Scan for the cell matching the given text and deliver its [x, y] coordinate at center. 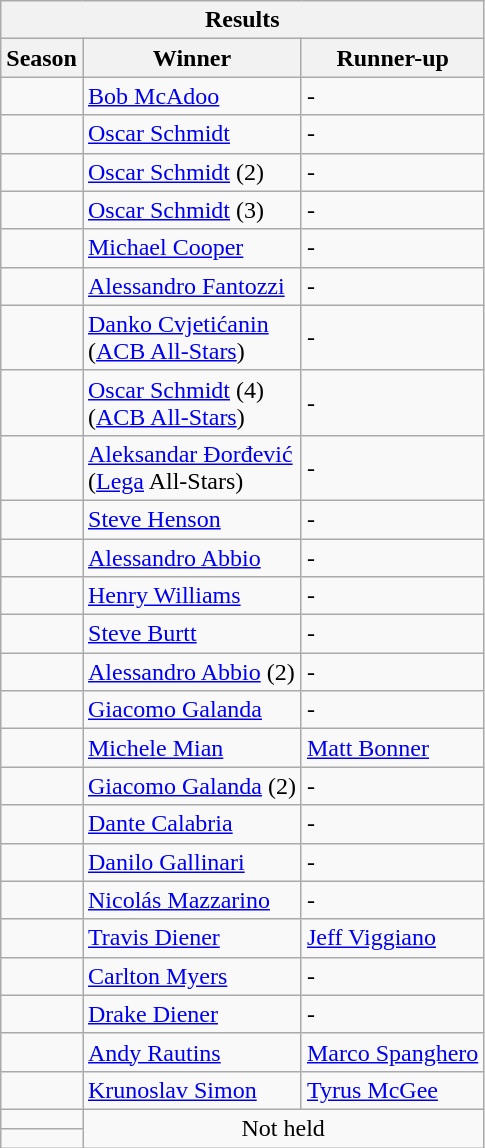
Carlton Myers [192, 976]
Nicolás Mazzarino [192, 900]
Alessandro Abbio (2) [192, 672]
Danilo Gallinari [192, 862]
Alessandro Fantozzi [192, 286]
Aleksandar Đorđević (Lega All-Stars) [192, 468]
Giacomo Galanda (2) [192, 786]
Travis Diener [192, 938]
Winner [192, 58]
Runner-up [392, 58]
Jeff Viggiano [392, 938]
Tyrus McGee [392, 1090]
Steve Henson [192, 519]
Marco Spanghero [392, 1052]
Season [42, 58]
Oscar Schmidt (4) (ACB All-Stars) [192, 402]
Oscar Schmidt (3) [192, 210]
Not held [282, 1128]
Michele Mian [192, 748]
Results [242, 20]
Henry Williams [192, 596]
Danko Cvjetićanin (ACB All-Stars) [192, 338]
Michael Cooper [192, 248]
Krunoslav Simon [192, 1090]
Dante Calabria [192, 824]
Andy Rautins [192, 1052]
Oscar Schmidt (2) [192, 172]
Steve Burtt [192, 634]
Matt Bonner [392, 748]
Giacomo Galanda [192, 710]
Drake Diener [192, 1014]
Alessandro Abbio [192, 557]
Oscar Schmidt [192, 134]
Bob McAdoo [192, 96]
